Search for the cell housing the specified text and yield its [X, Y] center coordinate. 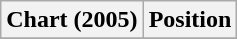
Position [190, 20]
Chart (2005) [72, 20]
